Find where the given text appears and provide that cell's center as [x, y] coordinate. 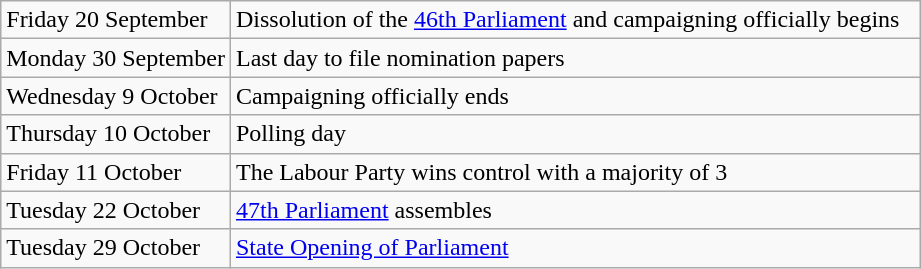
Dissolution of the 46th Parliament and campaigning officially begins [574, 20]
47th Parliament assembles [574, 210]
Tuesday 29 October [116, 248]
Last day to file nomination papers [574, 58]
Friday 11 October [116, 172]
The Labour Party wins control with a majority of 3 [574, 172]
Campaigning officially ends [574, 96]
Wednesday 9 October [116, 96]
Monday 30 September [116, 58]
State Opening of Parliament [574, 248]
Tuesday 22 October [116, 210]
Thursday 10 October [116, 134]
Friday 20 September [116, 20]
Polling day [574, 134]
